For the text-containing cell, return its midpoint in (X, Y) coordinate format. 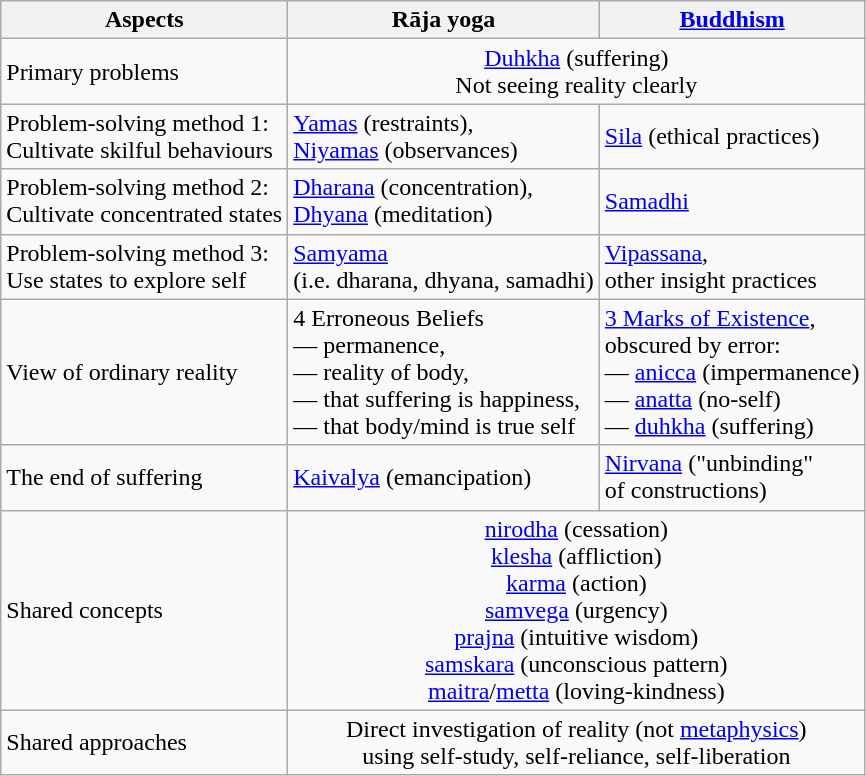
Samadhi (732, 202)
Problem-solving method 2:Cultivate concentrated states (144, 202)
Dharana (concentration),Dhyana (meditation) (444, 202)
Sila (ethical practices) (732, 136)
Kaivalya (emancipation) (444, 478)
View of ordinary reality (144, 372)
Shared concepts (144, 610)
Direct investigation of reality (not metaphysics)using self-study, self-reliance, self-liberation (576, 742)
Rāja yoga (444, 20)
Problem-solving method 1:Cultivate skilful behaviours (144, 136)
The end of suffering (144, 478)
Vipassana,other insight practices (732, 266)
Yamas (restraints),Niyamas (observances) (444, 136)
3 Marks of Existence,obscured by error:— anicca (impermanence)— anatta (no-self)— duhkha (suffering) (732, 372)
Nirvana ("unbinding"of constructions) (732, 478)
Problem-solving method 3:Use states to explore self (144, 266)
Aspects (144, 20)
Primary problems (144, 72)
Shared approaches (144, 742)
Samyama(i.e. dharana, dhyana, samadhi) (444, 266)
4 Erroneous Beliefs— permanence,— reality of body,— that suffering is happiness,— that body/mind is true self (444, 372)
Duhkha (suffering)Not seeing reality clearly (576, 72)
Buddhism (732, 20)
